Scan for the cell matching the given text and deliver its [x, y] coordinate at center. 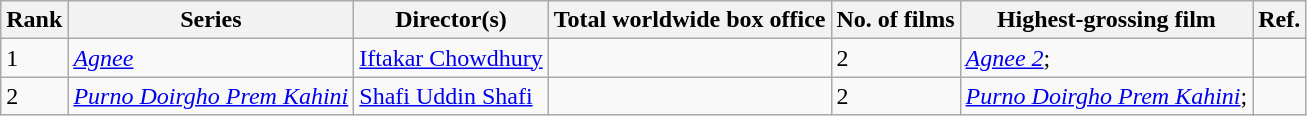
Total worldwide box office [690, 20]
Shafi Uddin Shafi [451, 96]
Agnee 2; [1106, 58]
Purno Doirgho Prem Kahini [211, 96]
Highest-grossing film [1106, 20]
Series [211, 20]
No. of films [896, 20]
Rank [34, 20]
Ref. [1280, 20]
Purno Doirgho Prem Kahini; [1106, 96]
1 [34, 58]
Agnee [211, 58]
Iftakar Chowdhury [451, 58]
Director(s) [451, 20]
